Capture the cell that displays the provided text and extract its [x, y] central coordinate. 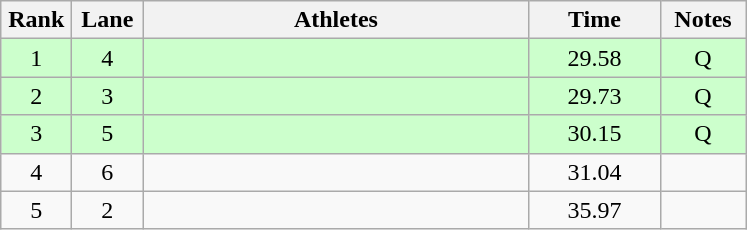
1 [36, 58]
Lane [108, 20]
Athletes [336, 20]
Notes [703, 20]
31.04 [594, 172]
6 [108, 172]
29.58 [594, 58]
30.15 [594, 134]
35.97 [594, 210]
Rank [36, 20]
Time [594, 20]
29.73 [594, 96]
